Scan for the cell matching the given text and deliver its (x, y) coordinate at center. 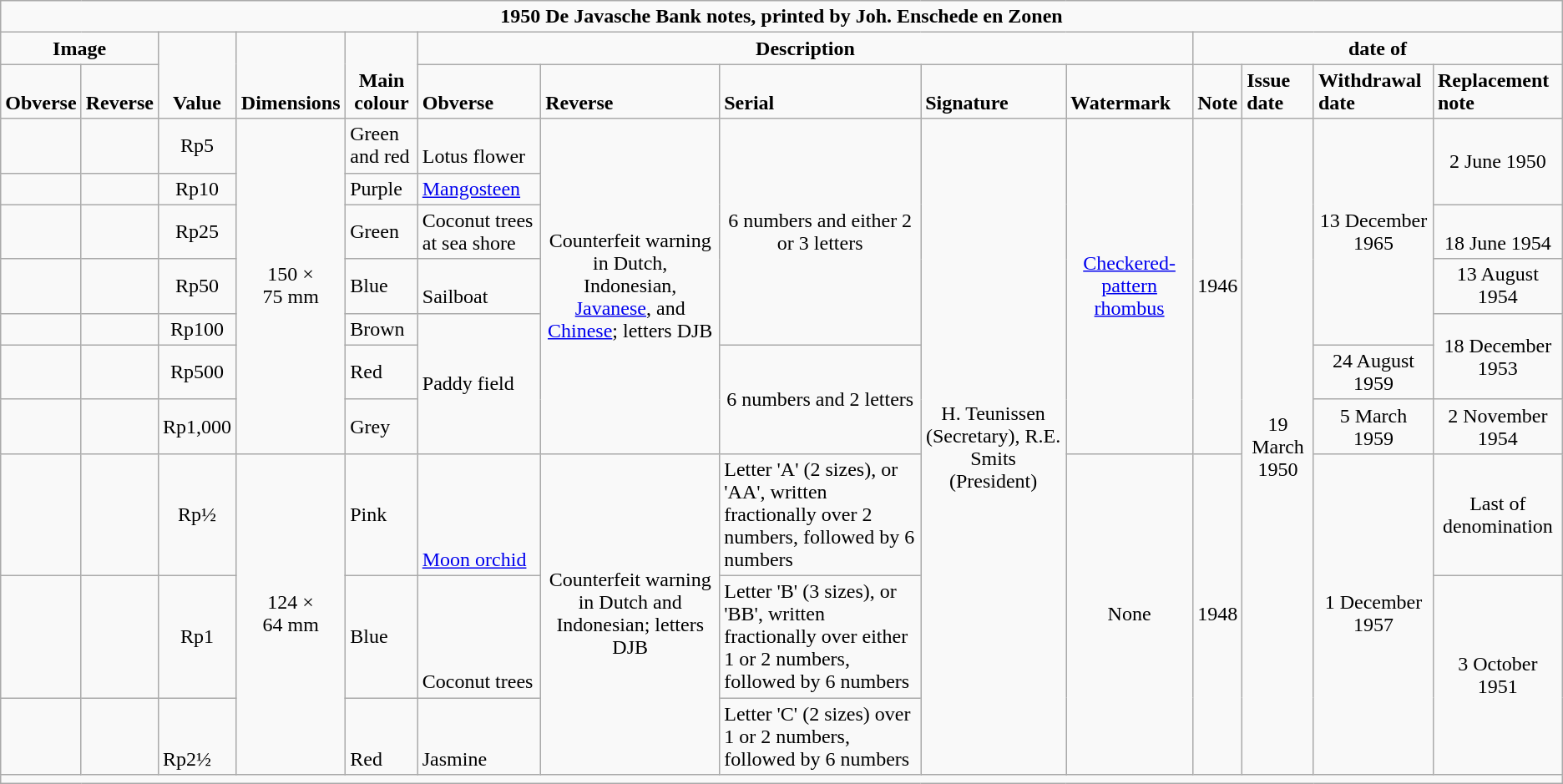
19 March 1950 (1278, 447)
Rp500 (197, 372)
124 × 64 mm (291, 614)
Serial (820, 92)
2 June 1950 (1498, 162)
Value (197, 75)
Letter 'B' (3 sizes), or 'BB', written fractionally over either 1 or 2 numbers, followed by 6 numbers (820, 636)
Rp50 (197, 286)
Green and red (382, 145)
Checkered-pattern rhombus (1130, 286)
5 March 1959 (1373, 426)
Grey (382, 426)
Letter 'C' (2 sizes) over 1 or 2 numbers, followed by 6 numbers (820, 736)
Moon orchid (479, 514)
6 numbers and 2 letters (820, 399)
Last of denomination (1498, 514)
24 August 1959 (1373, 372)
Coconut trees (479, 636)
None (1130, 614)
H. Teunissen (Secretary), R.E. Smits (President) (994, 447)
1946 (1217, 286)
Mangosteen (479, 189)
18 December 1953 (1498, 356)
Note (1217, 92)
Watermark (1130, 92)
Withdrawal date (1373, 92)
Rp10 (197, 189)
1 December 1957 (1373, 614)
Description (805, 48)
Rp2½ (197, 736)
Lotus flower (479, 145)
1948 (1217, 614)
Purple (382, 189)
150 × 75 mm (291, 286)
Coconut trees at sea shore (479, 232)
Dimensions (291, 75)
date of (1378, 48)
Main colour (382, 75)
13 August 1954 (1498, 286)
18 June 1954 (1498, 232)
13 December 1965 (1373, 232)
1950 De Javasche Bank notes, printed by Joh. Enschede en Zonen (781, 17)
Replacement note (1498, 92)
Letter 'A' (2 sizes), or 'AA', written fractionally over 2 numbers, followed by 6 numbers (820, 514)
Issue date (1278, 92)
Rp100 (197, 329)
Rp1 (197, 636)
Rp½ (197, 514)
Counterfeit warning in Dutch and Indonesian; letters DJB (630, 614)
Jasmine (479, 736)
Counterfeit warning in Dutch, Indonesian, Javanese, and Chinese; letters DJB (630, 286)
Sailboat (479, 286)
3 October 1951 (1498, 675)
Brown (382, 329)
Image (80, 48)
Pink (382, 514)
Signature (994, 92)
Rp5 (197, 145)
Rp1,000 (197, 426)
Rp25 (197, 232)
6 numbers and either 2 or 3 letters (820, 232)
Paddy field (479, 383)
2 November 1954 (1498, 426)
Green (382, 232)
